Return (X, Y) of the center of cell containing provided text 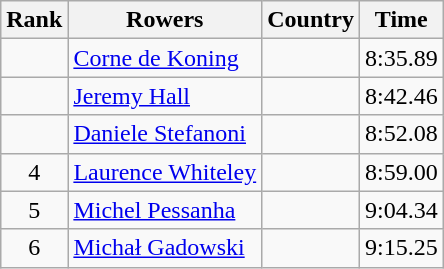
Time (401, 20)
6 (34, 248)
8:35.89 (401, 58)
Jeremy Hall (165, 96)
9:15.25 (401, 248)
8:42.46 (401, 96)
Laurence Whiteley (165, 172)
Rank (34, 20)
8:59.00 (401, 172)
Country (311, 20)
9:04.34 (401, 210)
Michał Gadowski (165, 248)
Daniele Stefanoni (165, 134)
Rowers (165, 20)
Michel Pessanha (165, 210)
5 (34, 210)
8:52.08 (401, 134)
4 (34, 172)
Corne de Koning (165, 58)
